Detect which cell encompasses the target text, then output its (x, y) center coordinate. 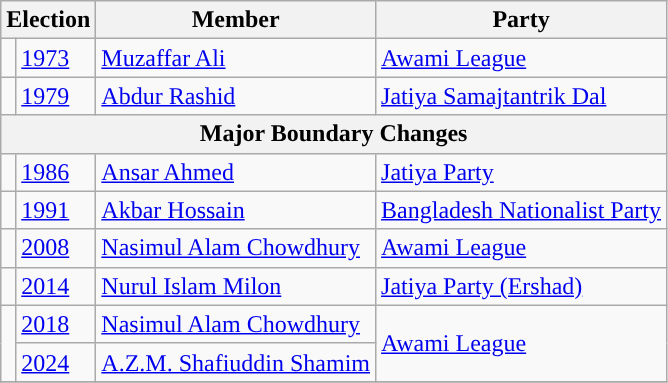
Party (522, 20)
Akbar Hossain (236, 210)
2018 (56, 324)
Abdur Rashid (236, 96)
Bangladesh Nationalist Party (522, 210)
2008 (56, 248)
Jatiya Samajtantrik Dal (522, 96)
1991 (56, 210)
Ansar Ahmed (236, 172)
Election (48, 20)
1973 (56, 58)
1979 (56, 96)
Muzaffar Ali (236, 58)
Major Boundary Changes (334, 134)
2014 (56, 286)
2024 (56, 362)
Jatiya Party (Ershad) (522, 286)
Member (236, 20)
A.Z.M. Shafiuddin Shamim (236, 362)
Nurul Islam Milon (236, 286)
1986 (56, 172)
Jatiya Party (522, 172)
